Pinpoint the cell where the given text exists, returning its [x, y] midpoint coordinate. 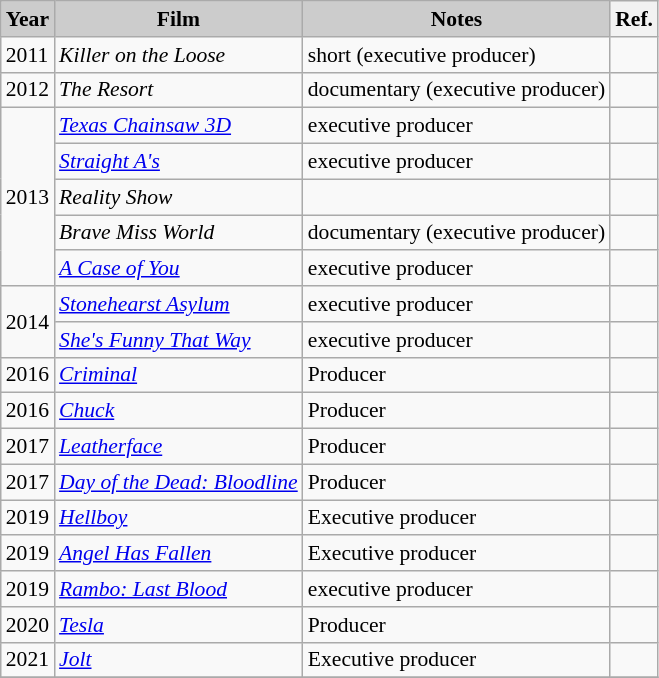
2011 [28, 55]
2014 [28, 322]
Jolt [178, 660]
2012 [28, 90]
Angel Has Fallen [178, 554]
Hellboy [178, 518]
Day of the Dead: Bloodline [178, 482]
2020 [28, 625]
She's Funny That Way [178, 340]
Year [28, 19]
Ref. [634, 19]
2021 [28, 660]
Stonehearst Asylum [178, 304]
Tesla [178, 625]
2013 [28, 197]
Notes [456, 19]
Criminal [178, 375]
short (executive producer) [456, 55]
Chuck [178, 411]
Killer on the Loose [178, 55]
Reality Show [178, 197]
Film [178, 19]
Straight A's [178, 162]
The Resort [178, 90]
Brave Miss World [178, 233]
Texas Chainsaw 3D [178, 126]
Leatherface [178, 447]
A Case of You [178, 269]
Rambo: Last Blood [178, 589]
